Provide the [x, y] coordinate of the cell's center where the given text is located.  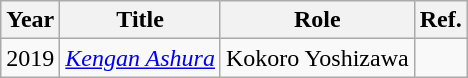
Title [140, 20]
Kengan Ashura [140, 58]
Ref. [440, 20]
2019 [30, 58]
Role [317, 20]
Kokoro Yoshizawa [317, 58]
Year [30, 20]
